Detect which cell encompasses the target text, then output its [X, Y] center coordinate. 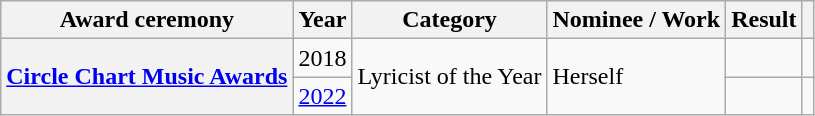
2022 [322, 96]
Result [764, 20]
2018 [322, 58]
Year [322, 20]
Herself [636, 77]
Circle Chart Music Awards [147, 77]
Nominee / Work [636, 20]
Category [450, 20]
Lyricist of the Year [450, 77]
Award ceremony [147, 20]
